Output the [X, Y] coordinate of the center of the cell containing the given text.  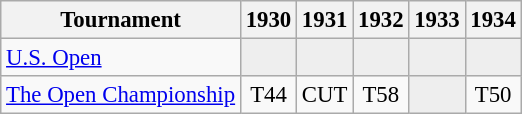
Tournament [121, 20]
CUT [325, 95]
1931 [325, 20]
The Open Championship [121, 95]
T44 [268, 95]
1930 [268, 20]
T50 [493, 95]
T58 [381, 95]
U.S. Open [121, 58]
1932 [381, 20]
1934 [493, 20]
1933 [437, 20]
